Scan for the cell matching the given text and deliver its [x, y] coordinate at center. 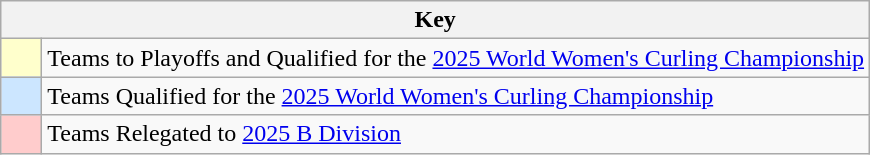
Key [436, 20]
Teams Relegated to 2025 B Division [456, 134]
Teams to Playoffs and Qualified for the 2025 World Women's Curling Championship [456, 58]
Teams Qualified for the 2025 World Women's Curling Championship [456, 96]
